Detect which cell encompasses the target text, then output its [x, y] center coordinate. 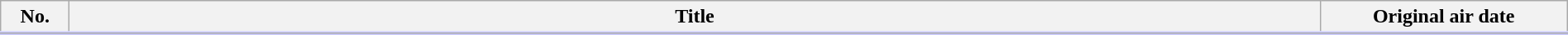
Original air date [1444, 17]
No. [35, 17]
Title [695, 17]
